Locate the cell with the specified text and output its [x, y] center coordinate. 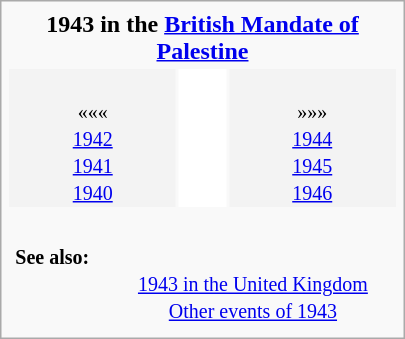
»»»194419451946 [312, 138]
See also: [60, 284]
1943 in the United KingdomOther events of 1943 [254, 284]
1943 in the British Mandate of Palestine [202, 38]
«««194219411940 [92, 138]
See also: 1943 in the United KingdomOther events of 1943 [202, 270]
